Return [X, Y] of the center of cell containing provided text 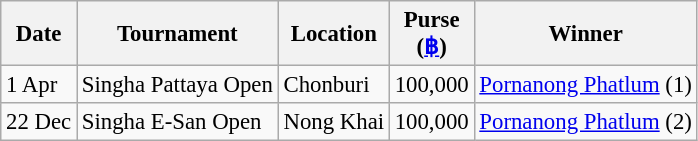
Tournament [177, 34]
Purse(฿) [432, 34]
Winner [586, 34]
Pornanong Phatlum (1) [586, 85]
Singha Pattaya Open [177, 85]
Nong Khai [334, 122]
Date [39, 34]
Chonburi [334, 85]
Location [334, 34]
Singha E-San Open [177, 122]
1 Apr [39, 85]
22 Dec [39, 122]
Pornanong Phatlum (2) [586, 122]
